Extract the (x, y) coordinate from the center of the cell holding the provided text.  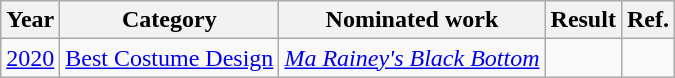
Year (30, 20)
Ref. (648, 20)
Ma Rainey's Black Bottom (412, 58)
Category (170, 20)
Nominated work (412, 20)
Result (583, 20)
Best Costume Design (170, 58)
2020 (30, 58)
